Provide the (X, Y) coordinate of the cell's center where the given text is located.  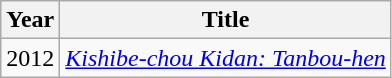
Kishibe-chou Kidan: Tanbou-hen (226, 58)
Title (226, 20)
Year (30, 20)
2012 (30, 58)
